Identify which cell holds the provided text, then report its [x, y] central coordinate. 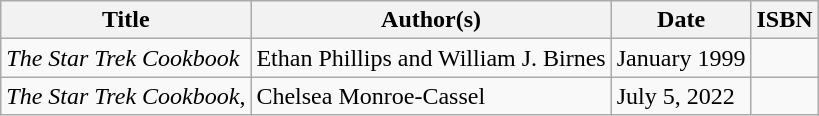
Chelsea Monroe-Cassel [431, 96]
The Star Trek Cookbook, [126, 96]
Author(s) [431, 20]
ISBN [784, 20]
July 5, 2022 [681, 96]
Date [681, 20]
Title [126, 20]
Ethan Phillips and William J. Birnes [431, 58]
The Star Trek Cookbook [126, 58]
January 1999 [681, 58]
